Return [X, Y] of the center of cell containing provided text 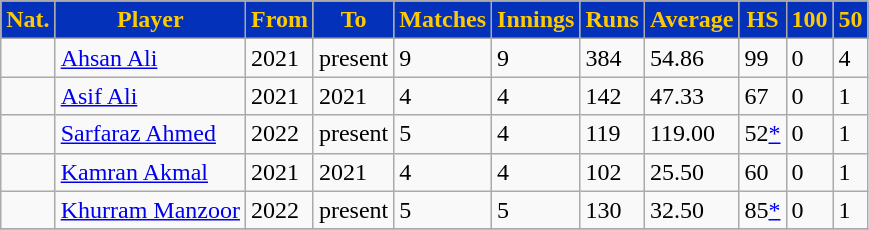
Runs [612, 20]
85* [762, 210]
52* [762, 134]
384 [612, 58]
142 [612, 96]
Nat. [28, 20]
Ahsan Ali [150, 58]
54.86 [692, 58]
Khurram Manzoor [150, 210]
102 [612, 172]
50 [850, 20]
130 [612, 210]
67 [762, 96]
Kamran Akmal [150, 172]
119 [612, 134]
47.33 [692, 96]
25.50 [692, 172]
99 [762, 58]
From [279, 20]
Matches [443, 20]
Sarfaraz Ahmed [150, 134]
119.00 [692, 134]
100 [810, 20]
HS [762, 20]
Average [692, 20]
Asif Ali [150, 96]
60 [762, 172]
Innings [536, 20]
To [353, 20]
32.50 [692, 210]
Player [150, 20]
